Extract the [X, Y] coordinate from the center of the cell holding the provided text.  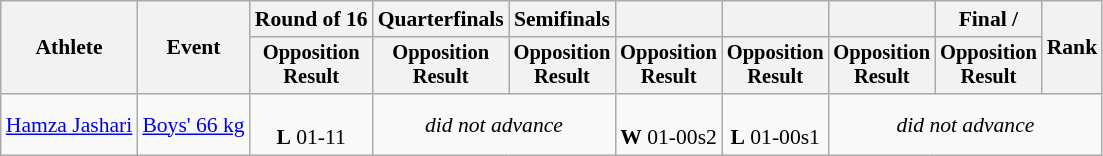
W 01-00s2 [668, 124]
Rank [1072, 48]
Hamza Jashari [70, 124]
L 01-11 [312, 124]
Event [193, 48]
Quarterfinals [441, 19]
Final / [988, 19]
Boys' 66 kg [193, 124]
Round of 16 [312, 19]
Athlete [70, 48]
L 01-00s1 [776, 124]
Semifinals [562, 19]
